Detect which cell encompasses the target text, then output its (x, y) center coordinate. 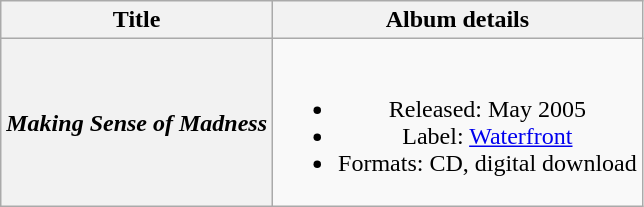
Album details (458, 20)
Released: May 2005Label: WaterfrontFormats: CD, digital download (458, 122)
Making Sense of Madness (137, 122)
Title (137, 20)
